Search for the cell housing the specified text and yield its (X, Y) center coordinate. 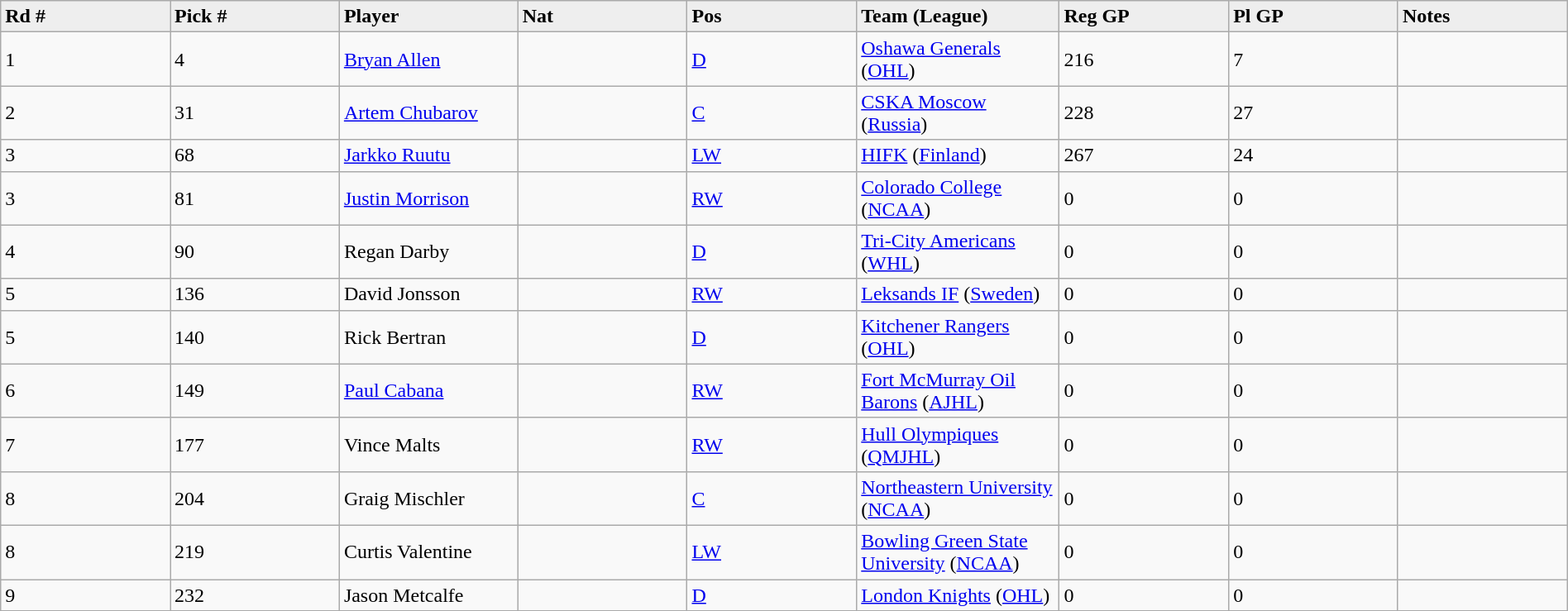
81 (255, 198)
140 (255, 337)
Pick # (255, 17)
204 (255, 498)
Northeastern University (NCAA) (958, 498)
Graig Mischler (428, 498)
Notes (1482, 17)
Pos (772, 17)
Jason Metcalfe (428, 594)
6 (86, 390)
Oshawa Generals (OHL) (958, 60)
216 (1145, 60)
Pl GP (1313, 17)
Curtis Valentine (428, 552)
228 (1145, 112)
HIFK (Finland) (958, 155)
London Knights (OHL) (958, 594)
232 (255, 594)
Player (428, 17)
David Jonsson (428, 294)
219 (255, 552)
267 (1145, 155)
177 (255, 445)
136 (255, 294)
68 (255, 155)
Team (League) (958, 17)
Kitchener Rangers (OHL) (958, 337)
90 (255, 251)
Vince Malts (428, 445)
Justin Morrison (428, 198)
Leksands IF (Sweden) (958, 294)
31 (255, 112)
Reg GP (1145, 17)
9 (86, 594)
Paul Cabana (428, 390)
Colorado College (NCAA) (958, 198)
Artem Chubarov (428, 112)
1 (86, 60)
Bowling Green State University (NCAA) (958, 552)
Tri-City Americans (WHL) (958, 251)
Nat (602, 17)
Fort McMurray Oil Barons (AJHL) (958, 390)
2 (86, 112)
149 (255, 390)
CSKA Moscow (Russia) (958, 112)
27 (1313, 112)
Jarkko Ruutu (428, 155)
Regan Darby (428, 251)
Bryan Allen (428, 60)
Hull Olympiques (QMJHL) (958, 445)
Rick Bertran (428, 337)
24 (1313, 155)
Rd # (86, 17)
